Return (X, Y) of the center of cell containing provided text 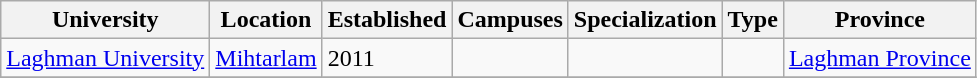
Type (752, 20)
Laghman Province (880, 58)
University (106, 20)
Campuses (510, 20)
Laghman University (106, 58)
Specialization (645, 20)
Location (266, 20)
2011 (387, 58)
Established (387, 20)
Mihtarlam (266, 58)
Province (880, 20)
